Pinpoint the cell where the given text exists, returning its (X, Y) midpoint coordinate. 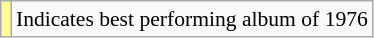
Indicates best performing album of 1976 (192, 19)
